Determine the [X, Y] coordinate at the center of the cell enclosing the given text.  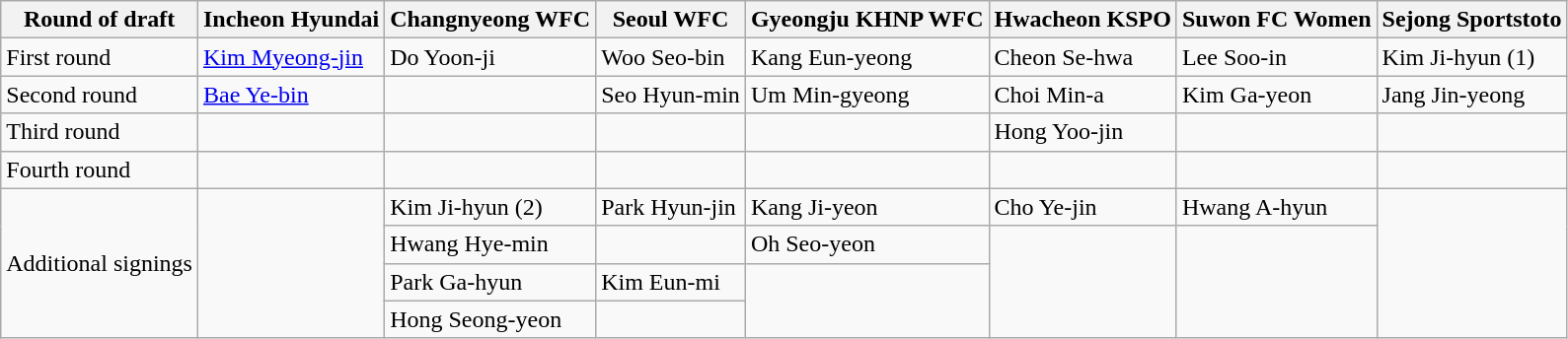
Fourth round [100, 169]
Seo Hyun-min [671, 95]
Second round [100, 95]
Cho Ye-jin [1083, 207]
Oh Seo-yeon [866, 244]
Incheon Hyundai [290, 20]
Bae Ye-bin [290, 95]
Kim Myeong-jin [290, 57]
Kim Ji-hyun (2) [490, 207]
Hwacheon KSPO [1083, 20]
Additional signings [100, 263]
Choi Min-a [1083, 95]
Hwang A-hyun [1277, 207]
Hong Seong-yeon [490, 319]
First round [100, 57]
Lee Soo-in [1277, 57]
Hwang Hye-min [490, 244]
Round of draft [100, 20]
Gyeongju KHNP WFC [866, 20]
Changnyeong WFC [490, 20]
Sejong Sportstoto [1472, 20]
Kim Ji-hyun (1) [1472, 57]
Cheon Se-hwa [1083, 57]
Kim Ga-yeon [1277, 95]
Park Hyun-jin [671, 207]
Um Min-gyeong [866, 95]
Kim Eun-mi [671, 282]
Kang Ji-yeon [866, 207]
Woo Seo-bin [671, 57]
Jang Jin-yeong [1472, 95]
Third round [100, 132]
Kang Eun-yeong [866, 57]
Suwon FC Women [1277, 20]
Seoul WFC [671, 20]
Hong Yoo-jin [1083, 132]
Do Yoon-ji [490, 57]
Park Ga-hyun [490, 282]
